Determine the [X, Y] coordinate at the center of the cell enclosing the given text.  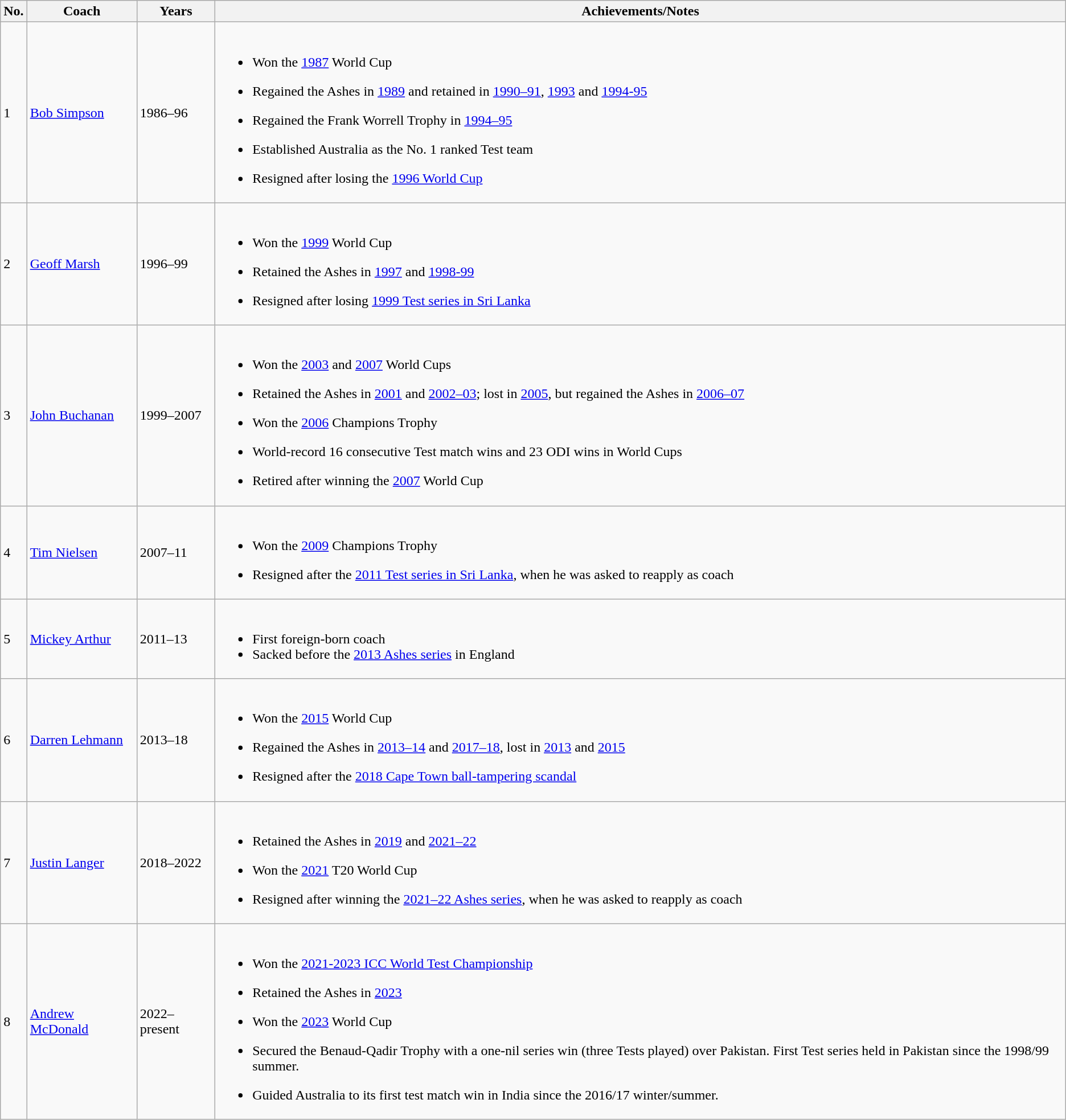
Won the 2009 Champions TrophyResigned after the 2011 Test series in Sri Lanka, when he was asked to reapply as coach [641, 552]
Andrew McDonald [82, 1021]
1999–2007 [175, 416]
7 [14, 862]
1996–99 [175, 264]
5 [14, 639]
John Buchanan [82, 416]
Bob Simpson [82, 113]
No. [14, 11]
Won the 1999 World CupRetained the Ashes in 1997 and 1998-99Resigned after losing 1999 Test series in Sri Lanka [641, 264]
First foreign-born coachSacked before the 2013 Ashes series in England [641, 639]
Justin Langer [82, 862]
Tim Nielsen [82, 552]
Years [175, 11]
6 [14, 740]
2022–present [175, 1021]
2 [14, 264]
Mickey Arthur [82, 639]
2018–2022 [175, 862]
2007–11 [175, 552]
2013–18 [175, 740]
8 [14, 1021]
1 [14, 113]
2011–13 [175, 639]
4 [14, 552]
3 [14, 416]
Won the 2015 World CupRegained the Ashes in 2013–14 and 2017–18, lost in 2013 and 2015Resigned after the 2018 Cape Town ball-tampering scandal [641, 740]
Achievements/Notes [641, 11]
Darren Lehmann [82, 740]
1986–96 [175, 113]
Geoff Marsh [82, 264]
Coach [82, 11]
